Detect which cell encompasses the target text, then output its (x, y) center coordinate. 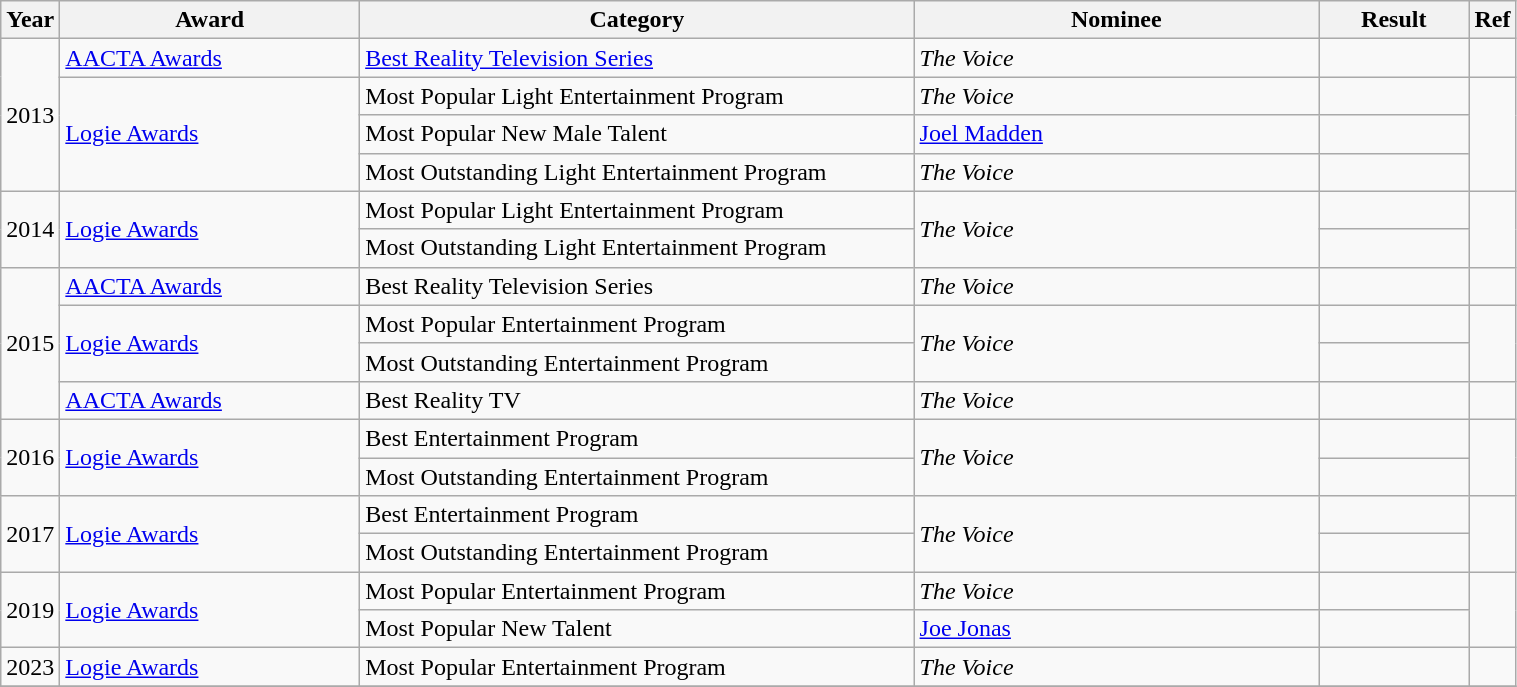
Year (30, 20)
2015 (30, 343)
Nominee (1116, 20)
Joe Jonas (1116, 629)
Ref (1492, 20)
Result (1394, 20)
2013 (30, 115)
Joel Madden (1116, 134)
Award (210, 20)
Most Popular New Male Talent (637, 134)
2014 (30, 229)
2023 (30, 667)
2017 (30, 534)
2019 (30, 610)
2016 (30, 457)
Category (637, 20)
Best Reality TV (637, 400)
Most Popular New Talent (637, 629)
